Scan for the cell matching the given text and deliver its [x, y] coordinate at center. 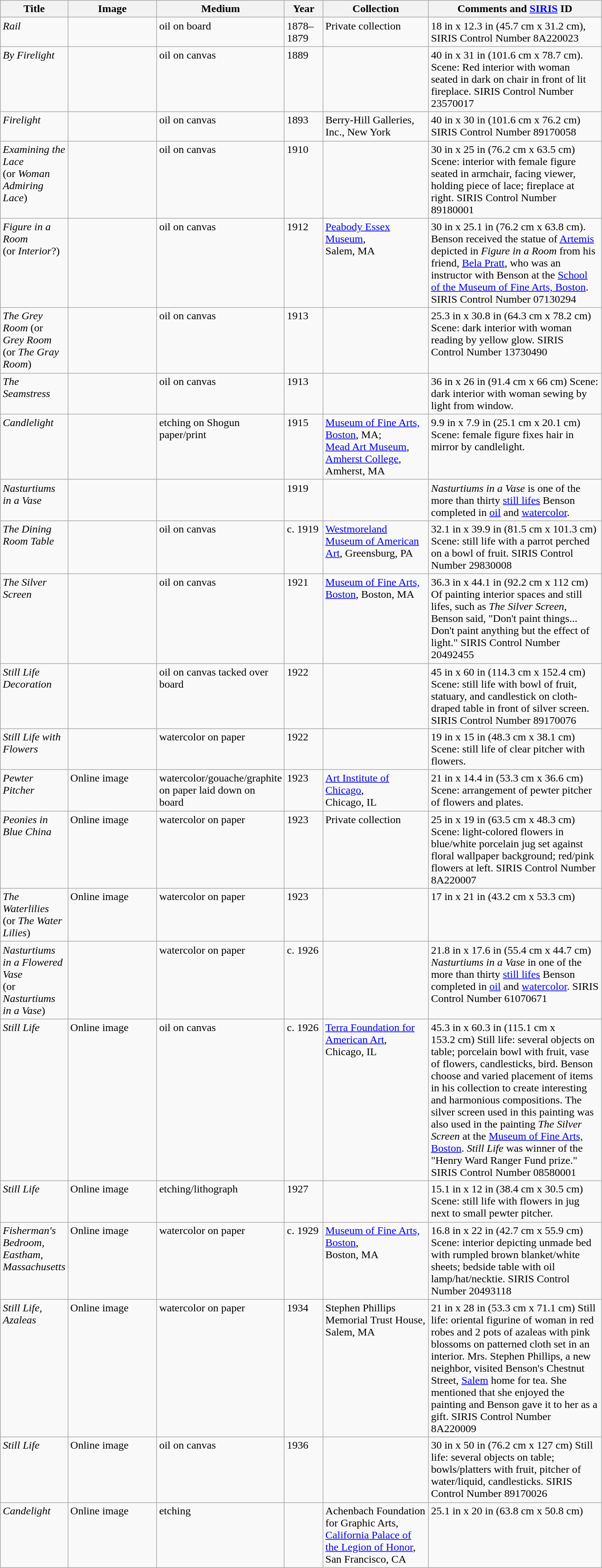
c. 1929 [304, 1261]
The Grey Room (or Grey Room(or The Gray Room) [34, 340]
Westmoreland Museum of American Art, Greensburg, PA [376, 547]
25.1 in x 20 in (63.8 cm x 50.8 cm) [515, 1535]
25.3 in x 30.8 in (64.3 cm x 78.2 cm) Scene: dark interior with woman reading by yellow glow. SIRIS Control Number 13730490 [515, 340]
1936 [304, 1470]
32.1 in x 39.9 in (81.5 cm x 101.3 cm) Scene: still life with a parrot perched on a bowl of fruit. SIRIS Control Number 29830008 [515, 547]
1919 [304, 500]
Year [304, 9]
Rail [34, 32]
19 in x 15 in (48.3 cm x 38.1 cm) Scene: still life of clear pitcher with flowers. [515, 749]
1910 [304, 180]
c. 1919 [304, 547]
oil on board [220, 32]
Museum of Fine Arts, Boston, MA;Mead Art Museum, Amherst College,Amherst, MA [376, 447]
15.1 in x 12 in (38.4 cm x 30.5 cm) Scene: still life with flowers in jug next to small pewter pitcher. [515, 1201]
Figure in a Room(or Interior?) [34, 263]
Fisherman's Bedroom, Eastham, Massachusetts [34, 1261]
40 in x 30 in (101.6 cm x 76.2 cm) SIRIS Control Number 89170058 [515, 126]
Peabody Essex Museum,Salem, MA [376, 263]
oil on canvas tacked over board [220, 696]
The Silver Screen [34, 618]
1889 [304, 79]
The Seamstress [34, 393]
1893 [304, 126]
36 in x 26 in (91.4 cm x 66 cm) Scene: dark interior with woman sewing by light from window. [515, 393]
The Waterlilies(or The Water Lilies) [34, 915]
Nasturtiums in a Vase is one of the more than thirty still lifes Benson completed in oil and watercolor. [515, 500]
Museum of Fine Arts, Boston, Boston, MA [376, 618]
Stephen Phillips Memorial Trust House,Salem, MA [376, 1368]
Candelight [34, 1535]
Nasturtiums in a Flowered Vase(or Nasturtiums in a Vase) [34, 980]
Image [113, 9]
Collection [376, 9]
The Dining Room Table [34, 547]
Examining the Lace(or Woman Admiring Lace) [34, 180]
Comments and SIRIS ID [515, 9]
1927 [304, 1201]
Museum of Fine Arts, Boston,Boston, MA [376, 1261]
Still Life, Azaleas [34, 1368]
1912 [304, 263]
Candlelight [34, 447]
1934 [304, 1368]
18 in x 12.3 in (45.7 cm x 31.2 cm), SIRIS Control Number 8A220023 [515, 32]
etching [220, 1535]
Title [34, 9]
etching/lithograph [220, 1201]
Nasturtiums in a Vase [34, 500]
Berry-Hill Galleries, Inc., New York [376, 126]
watercolor/gouache/graphite on paper laid down on board [220, 790]
etching on Shogun paper/print [220, 447]
1915 [304, 447]
Still Life Decoration [34, 696]
17 in x 21 in (43.2 cm x 53.3 cm) [515, 915]
Medium [220, 9]
Peonies in Blue China [34, 850]
Achenbach Foundation for Graphic Arts, California Palace of the Legion of Honor,San Francisco, CA [376, 1535]
Firelight [34, 126]
By Firelight [34, 79]
Terra Foundation for American Art,Chicago, IL [376, 1100]
1878–1879 [304, 32]
Art Institute of Chicago,Chicago, IL [376, 790]
Still Life with Flowers [34, 749]
Pewter Pitcher [34, 790]
9.9 in x 7.9 in (25.1 cm x 20.1 cm) Scene: female figure fixes hair in mirror by candlelight. [515, 447]
40 in x 31 in (101.6 cm x 78.7 cm). Scene: Red interior with woman seated in dark on chair in front of lit fireplace. SIRIS Control Number 23570017 [515, 79]
1921 [304, 618]
21 in x 14.4 in (53.3 cm x 36.6 cm) Scene: arrangement of pewter pitcher of flowers and plates. [515, 790]
